Find where the given text appears and provide that cell's center as [x, y] coordinate. 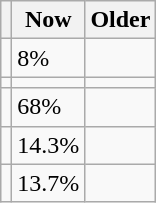
Now [48, 20]
13.7% [48, 183]
68% [48, 107]
14.3% [48, 145]
Older [120, 20]
8% [48, 58]
